Scan for the cell matching the given text and deliver its [x, y] coordinate at center. 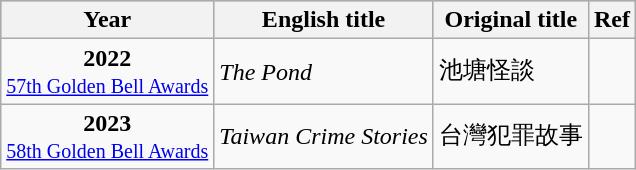
池塘怪談 [510, 72]
Year [108, 20]
台灣犯罪故事 [510, 136]
2022 57th Golden Bell Awards [108, 72]
English title [324, 20]
2023 58th Golden Bell Awards [108, 136]
Ref [612, 20]
Original title [510, 20]
Taiwan Crime Stories [324, 136]
The Pond [324, 72]
